For the text-containing cell, return its midpoint in [X, Y] coordinate format. 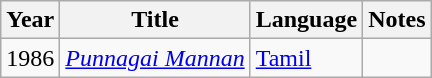
Language [306, 20]
1986 [30, 58]
Punnagai Mannan [155, 58]
Tamil [306, 58]
Title [155, 20]
Notes [397, 20]
Year [30, 20]
